Pinpoint the cell where the given text exists, returning its (X, Y) midpoint coordinate. 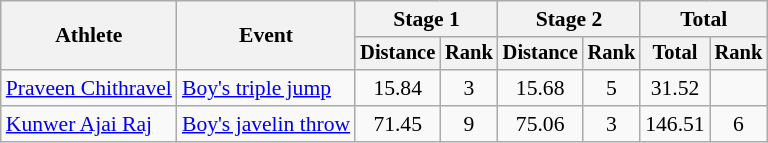
Boy's javelin throw (266, 124)
Event (266, 36)
Stage 2 (569, 19)
31.52 (674, 88)
15.68 (540, 88)
75.06 (540, 124)
Boy's triple jump (266, 88)
Stage 1 (426, 19)
Athlete (89, 36)
15.84 (398, 88)
6 (739, 124)
Praveen Chithravel (89, 88)
71.45 (398, 124)
Kunwer Ajai Raj (89, 124)
5 (612, 88)
146.51 (674, 124)
9 (469, 124)
